Locate the cell with the specified text and output its (X, Y) center coordinate. 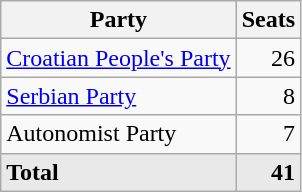
Party (118, 20)
7 (268, 134)
Croatian People's Party (118, 58)
Serbian Party (118, 96)
Autonomist Party (118, 134)
41 (268, 172)
26 (268, 58)
Total (118, 172)
Seats (268, 20)
8 (268, 96)
